Scan for the cell matching the given text and deliver its (X, Y) coordinate at center. 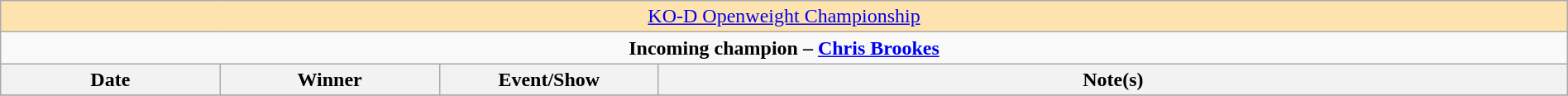
Winner (329, 79)
Date (111, 79)
Incoming champion – Chris Brookes (784, 48)
Event/Show (549, 79)
Note(s) (1113, 79)
KO-D Openweight Championship (784, 17)
